Output the [X, Y] coordinate of the center of the cell containing the given text.  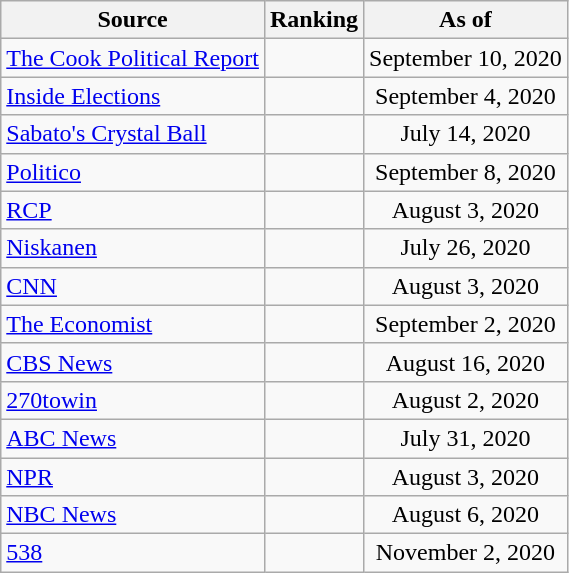
As of [466, 20]
September 2, 2020 [466, 324]
July 26, 2020 [466, 248]
Niskanen [133, 248]
September 8, 2020 [466, 172]
CBS News [133, 362]
November 2, 2020 [466, 553]
Sabato's Crystal Ball [133, 134]
270towin [133, 400]
NBC News [133, 515]
ABC News [133, 438]
538 [133, 553]
September 4, 2020 [466, 96]
Source [133, 20]
Ranking [314, 20]
CNN [133, 286]
The Economist [133, 324]
September 10, 2020 [466, 58]
August 6, 2020 [466, 515]
Inside Elections [133, 96]
August 2, 2020 [466, 400]
The Cook Political Report [133, 58]
July 14, 2020 [466, 134]
Politico [133, 172]
RCP [133, 210]
August 16, 2020 [466, 362]
July 31, 2020 [466, 438]
NPR [133, 477]
